Identify which cell holds the provided text, then report its [x, y] central coordinate. 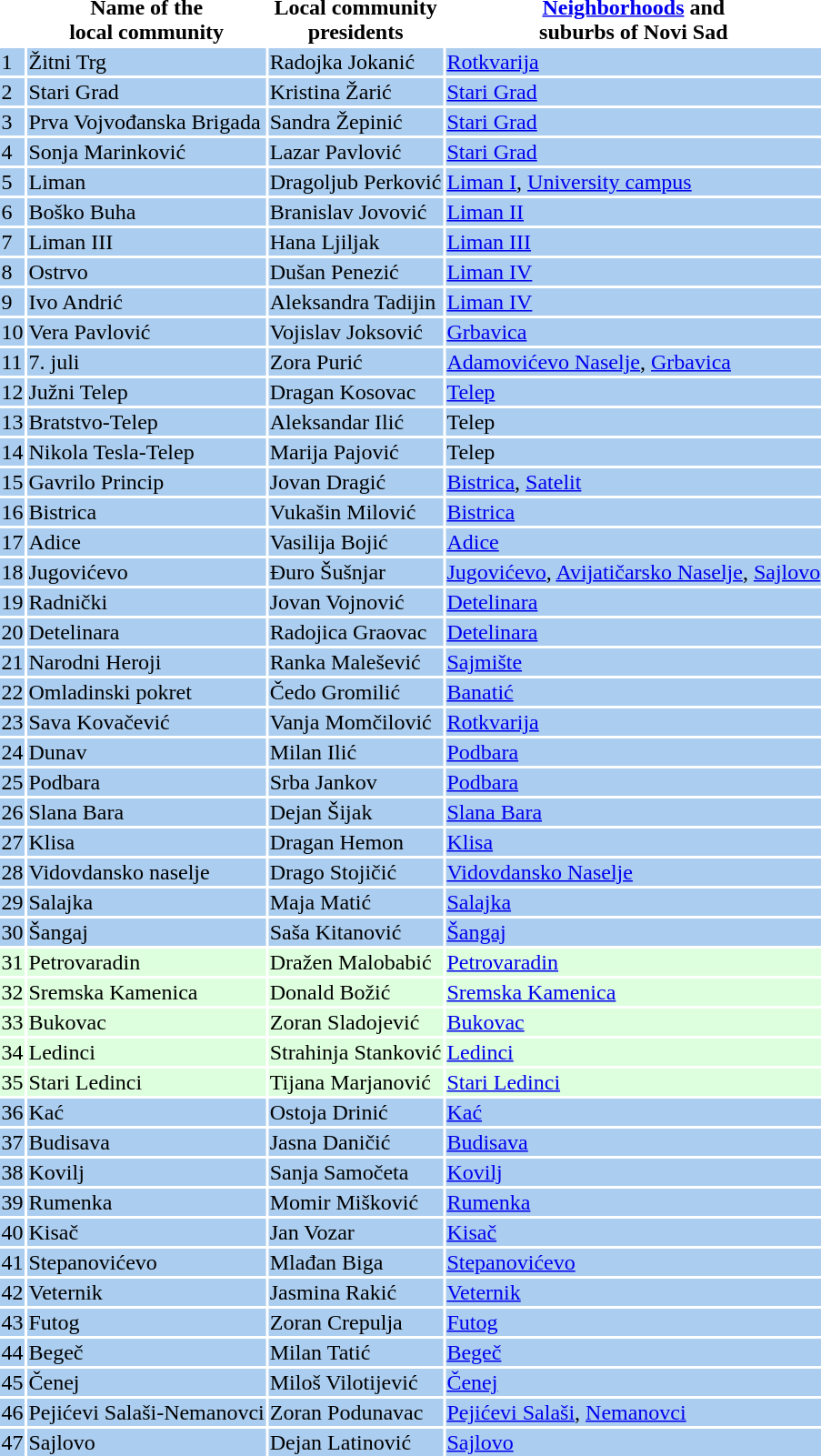
Ledinci [146, 1052]
Radojka Jokanić [355, 62]
Prva Vojvođanska Brigada [146, 122]
12 [13, 392]
31 [13, 962]
Stari Grad [146, 92]
13 [13, 422]
Aleksandar Ilić [355, 422]
Zoran Crepulja [355, 1322]
Petrovaradin [146, 962]
18 [13, 572]
Boško Buha [146, 212]
16 [13, 512]
Jovan Vojnović [355, 602]
38 [13, 1172]
Zora Purić [355, 362]
Futog [146, 1322]
Detelinara [146, 632]
14 [13, 452]
Jugovićevo [146, 572]
Vasilija Bojić [355, 542]
41 [13, 1262]
Strahinja Stanković [355, 1052]
Bratstvo-Telep [146, 422]
22 [13, 692]
29 [13, 902]
Stepanovićevo [146, 1262]
Narodni Heroji [146, 662]
Dejan Latinović [355, 1442]
Sonja Marinković [146, 152]
5 [13, 182]
36 [13, 1112]
Pejićevi Salaši-Nemanovci [146, 1412]
Omladinski pokret [146, 692]
Zoran Sladojević [355, 1022]
Jasmina Rakić [355, 1292]
Jasna Daničić [355, 1142]
42 [13, 1292]
Slana Bara [146, 812]
Hana Ljiljak [355, 242]
Čedo Gromilić [355, 692]
Ivo Andrić [146, 302]
40 [13, 1232]
26 [13, 812]
11 [13, 362]
34 [13, 1052]
8 [13, 272]
Dragan Kosovac [355, 392]
20 [13, 632]
Zoran Podunavac [355, 1412]
28 [13, 872]
Čenej [146, 1382]
Budisava [146, 1142]
1 [13, 62]
Kać [146, 1112]
Srba Jankov [355, 782]
Ostoja Drinić [355, 1112]
10 [13, 332]
Dražen Malobabić [355, 962]
Šangaj [146, 932]
Vera Pavlović [146, 332]
Donald Božić [355, 992]
Veternik [146, 1292]
Vukašin Milović [355, 512]
Jan Vozar [355, 1232]
Aleksandra Tadijin [355, 302]
Žitni Trg [146, 62]
Vidovdansko naselje [146, 872]
Đuro Šušnjar [355, 572]
3 [13, 122]
Liman [146, 182]
30 [13, 932]
Ostrvo [146, 272]
Bukovac [146, 1022]
15 [13, 482]
Adice [146, 542]
33 [13, 1022]
Dunav [146, 752]
Radnički [146, 602]
Drago Stojičić [355, 872]
Vojislav Joksović [355, 332]
7. juli [146, 362]
Salajka [146, 902]
Klisa [146, 842]
Južni Telep [146, 392]
Sajlovo [146, 1442]
21 [13, 662]
Tijana Marjanović [355, 1082]
Bistrica [146, 512]
Saša Kitanović [355, 932]
23 [13, 722]
6 [13, 212]
Sanja Samočeta [355, 1172]
Marija Pajović [355, 452]
Ranka Malešević [355, 662]
Momir Mišković [355, 1202]
Liman III [146, 242]
17 [13, 542]
Nikola Tesla-Telep [146, 452]
Maja Matić [355, 902]
7 [13, 242]
Rumenka [146, 1202]
Lazar Pavlović [355, 152]
Dragoljub Perković [355, 182]
32 [13, 992]
Branislav Jovović [355, 212]
35 [13, 1082]
Milan Tatić [355, 1352]
Dejan Šijak [355, 812]
Kristina Žarić [355, 92]
Mlađan Biga [355, 1262]
Begeč [146, 1352]
Jovan Dragić [355, 482]
Kovilj [146, 1172]
45 [13, 1382]
Podbara [146, 782]
Miloš Vilotijević [355, 1382]
39 [13, 1202]
9 [13, 302]
47 [13, 1442]
37 [13, 1142]
Kisač [146, 1232]
4 [13, 152]
Milan Ilić [355, 752]
24 [13, 752]
46 [13, 1412]
25 [13, 782]
Sremska Kamenica [146, 992]
43 [13, 1322]
Sandra Žepinić [355, 122]
Radojica Graovac [355, 632]
Sava Kovačević [146, 722]
44 [13, 1352]
Vanja Momčilović [355, 722]
27 [13, 842]
Dragan Hemon [355, 842]
Stari Ledinci [146, 1082]
19 [13, 602]
2 [13, 92]
Gavrilo Princip [146, 482]
Dušan Penezić [355, 272]
